Return [x, y] of the center of cell containing provided text 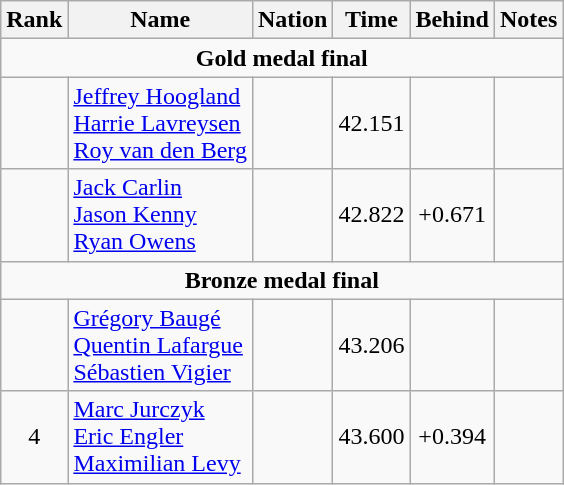
Gold medal final [282, 58]
42.822 [372, 215]
+0.394 [452, 437]
+0.671 [452, 215]
Time [372, 20]
Nation [292, 20]
Name [160, 20]
Behind [452, 20]
Notes [528, 20]
4 [34, 437]
Grégory BaugéQuentin LafargueSébastien Vigier [160, 345]
Jack CarlinJason KennyRyan Owens [160, 215]
Rank [34, 20]
Marc JurczykEric EnglerMaximilian Levy [160, 437]
43.206 [372, 345]
Bronze medal final [282, 280]
Jeffrey HooglandHarrie LavreysenRoy van den Berg [160, 123]
42.151 [372, 123]
43.600 [372, 437]
